Search for the cell housing the specified text and yield its (X, Y) center coordinate. 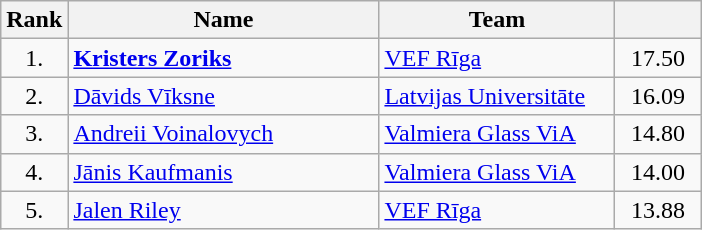
Latvijas Universitāte (497, 96)
Jānis Kaufmanis (224, 172)
13.88 (658, 210)
16.09 (658, 96)
14.80 (658, 134)
17.50 (658, 58)
Kristers Zoriks (224, 58)
3. (34, 134)
2. (34, 96)
1. (34, 58)
Dāvids Vīksne (224, 96)
Andreii Voinalovych (224, 134)
Rank (34, 20)
Team (497, 20)
Name (224, 20)
Jalen Riley (224, 210)
14.00 (658, 172)
5. (34, 210)
4. (34, 172)
